Return (X, Y) of the center of cell containing provided text 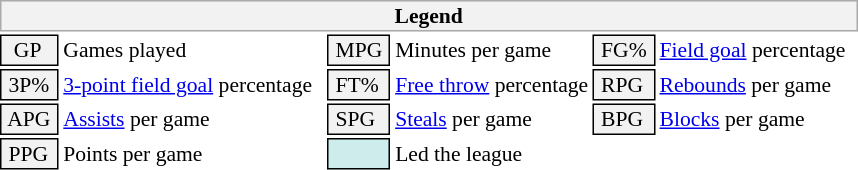
Minutes per game (492, 50)
Legend (428, 16)
BPG (624, 120)
3P% (30, 85)
FG% (624, 50)
Assists per game (193, 120)
FT% (359, 85)
MPG (359, 50)
Games played (193, 50)
GP (30, 50)
Points per game (193, 154)
SPG (359, 120)
Steals per game (492, 120)
Free throw percentage (492, 85)
Blocks per game (758, 120)
PPG (30, 154)
Led the league (492, 154)
3-point field goal percentage (193, 85)
Rebounds per game (758, 85)
Field goal percentage (758, 50)
RPG (624, 85)
APG (30, 120)
